Provide the (x, y) coordinate of the cell's center where the given text is located.  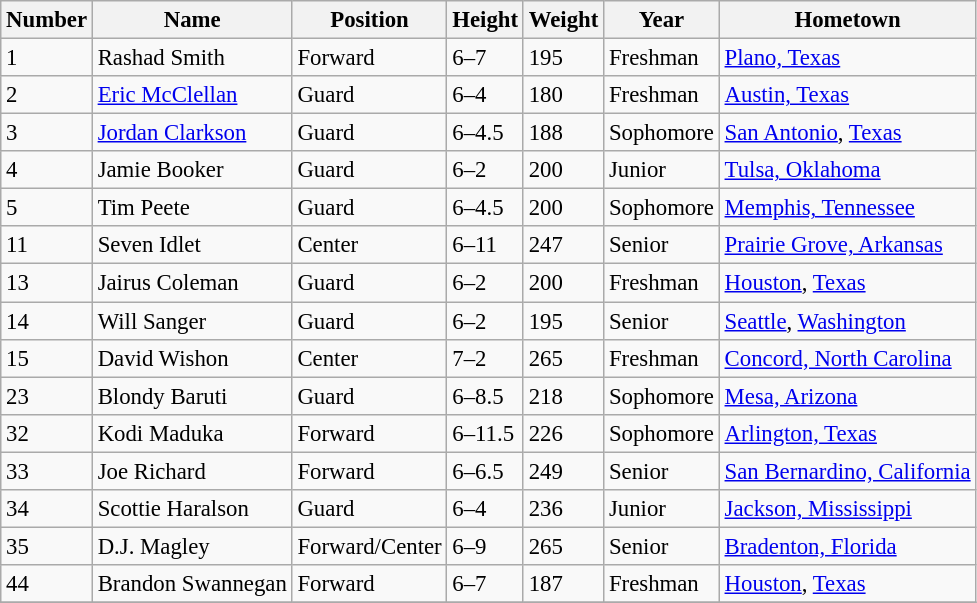
David Wishon (192, 358)
Prairie Grove, Arkansas (848, 245)
Jordan Clarkson (192, 133)
13 (47, 283)
2 (47, 95)
6–9 (485, 546)
6–6.5 (485, 471)
Brandon Swannegan (192, 584)
Concord, North Carolina (848, 358)
Plano, Texas (848, 58)
Tim Peete (192, 208)
5 (47, 208)
15 (47, 358)
44 (47, 584)
Hometown (848, 20)
188 (563, 133)
Mesa, Arizona (848, 396)
Weight (563, 20)
Jamie Booker (192, 170)
Year (662, 20)
249 (563, 471)
Scottie Haralson (192, 509)
Seven Idlet (192, 245)
Kodi Maduka (192, 433)
San Antonio, Texas (848, 133)
Eric McClellan (192, 95)
Tulsa, Oklahoma (848, 170)
Austin, Texas (848, 95)
6–8.5 (485, 396)
Joe Richard (192, 471)
35 (47, 546)
247 (563, 245)
11 (47, 245)
14 (47, 321)
Seattle, Washington (848, 321)
Jairus Coleman (192, 283)
Blondy Baruti (192, 396)
180 (563, 95)
Height (485, 20)
Name (192, 20)
6–11 (485, 245)
Forward/Center (370, 546)
7–2 (485, 358)
236 (563, 509)
Number (47, 20)
1 (47, 58)
Jackson, Mississippi (848, 509)
Will Sanger (192, 321)
Memphis, Tennessee (848, 208)
6–11.5 (485, 433)
D.J. Magley (192, 546)
Rashad Smith (192, 58)
34 (47, 509)
San Bernardino, California (848, 471)
23 (47, 396)
Position (370, 20)
Bradenton, Florida (848, 546)
Arlington, Texas (848, 433)
32 (47, 433)
226 (563, 433)
187 (563, 584)
4 (47, 170)
218 (563, 396)
3 (47, 133)
33 (47, 471)
